Find where the given text appears and provide that cell's center as [x, y] coordinate. 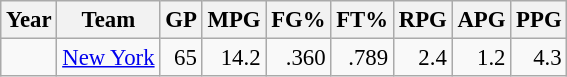
PPG [539, 20]
APG [482, 20]
2.4 [422, 58]
Team [108, 20]
FT% [362, 20]
.360 [298, 58]
4.3 [539, 58]
FG% [298, 20]
New York [108, 58]
RPG [422, 20]
MPG [234, 20]
.789 [362, 58]
Year [29, 20]
14.2 [234, 58]
1.2 [482, 58]
GP [181, 20]
65 [181, 58]
